Scan for the cell matching the given text and deliver its [x, y] coordinate at center. 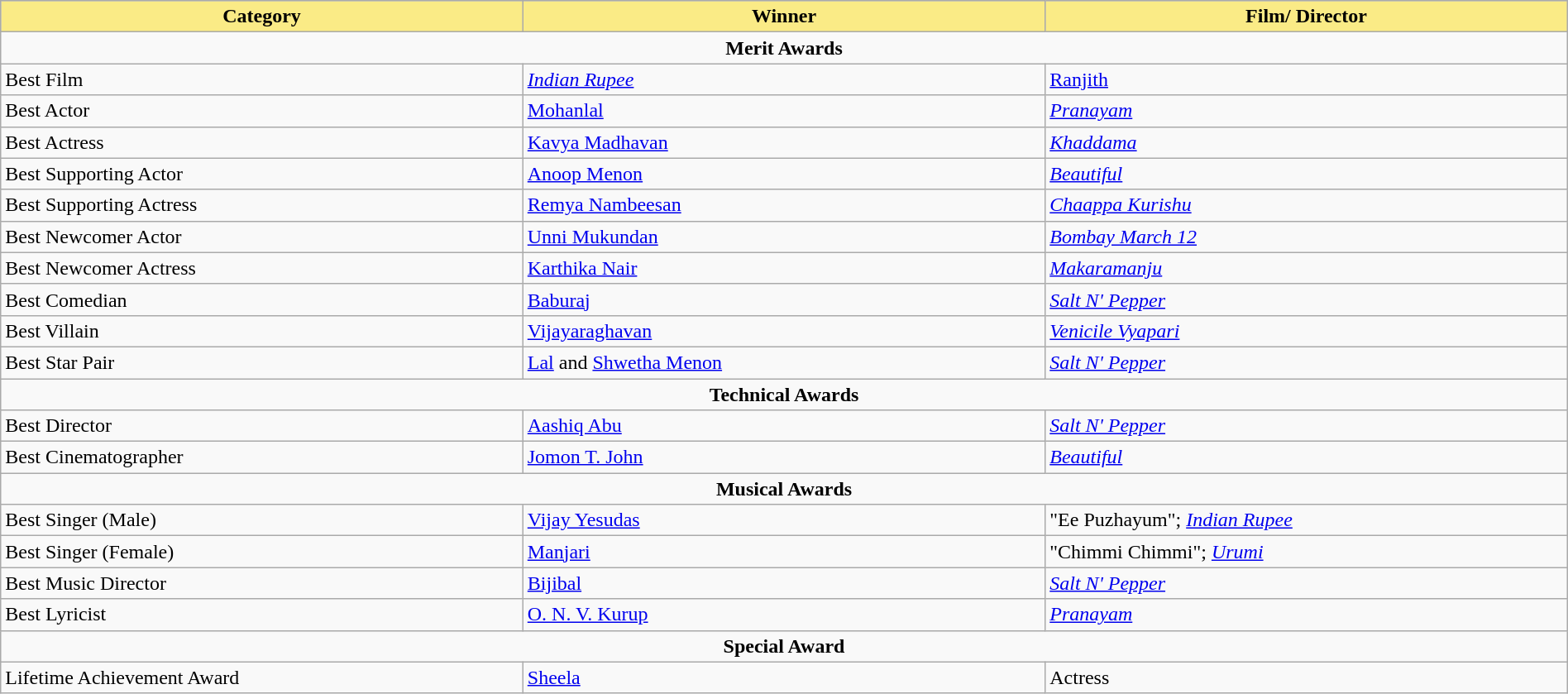
Khaddama [1307, 142]
Best Singer (Male) [262, 520]
Lal and Shwetha Menon [784, 362]
Best Star Pair [262, 362]
Musical Awards [784, 489]
Vijayaraghavan [784, 331]
Anoop Menon [784, 174]
Vijay Yesudas [784, 520]
Bombay March 12 [1307, 237]
Bijibal [784, 583]
Best Actress [262, 142]
Ranjith [1307, 79]
Film/ Director [1307, 17]
Aashiq Abu [784, 426]
Mohanlal [784, 111]
Category [262, 17]
Unni Mukundan [784, 237]
Sheela [784, 677]
Venicile Vyapari [1307, 331]
Best Cinematographer [262, 457]
Actress [1307, 677]
Best Music Director [262, 583]
Best Singer (Female) [262, 552]
Indian Rupee [784, 79]
Best Actor [262, 111]
Winner [784, 17]
Best Director [262, 426]
Best Supporting Actor [262, 174]
Karthika Nair [784, 268]
"Ee Puzhayum"; Indian Rupee [1307, 520]
Manjari [784, 552]
Best Villain [262, 331]
Best Newcomer Actor [262, 237]
Best Comedian [262, 299]
Makaramanju [1307, 268]
Best Supporting Actress [262, 205]
Remya Nambeesan [784, 205]
"Chimmi Chimmi"; Urumi [1307, 552]
Best Film [262, 79]
Lifetime Achievement Award [262, 677]
Special Award [784, 646]
Jomon T. John [784, 457]
Technical Awards [784, 395]
Best Newcomer Actress [262, 268]
Baburaj [784, 299]
O. N. V. Kurup [784, 615]
Chaappa Kurishu [1307, 205]
Kavya Madhavan [784, 142]
Best Lyricist [262, 615]
Merit Awards [784, 48]
